Return the [X, Y] coordinate for the center point of the cell that contains the specified text.  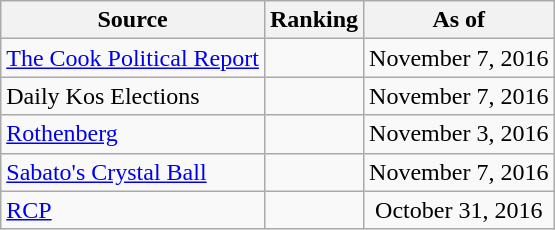
Rothenberg [133, 134]
October 31, 2016 [459, 210]
November 3, 2016 [459, 134]
Daily Kos Elections [133, 96]
The Cook Political Report [133, 58]
Source [133, 20]
Ranking [314, 20]
RCP [133, 210]
As of [459, 20]
Sabato's Crystal Ball [133, 172]
